Capture the cell that displays the provided text and extract its [X, Y] central coordinate. 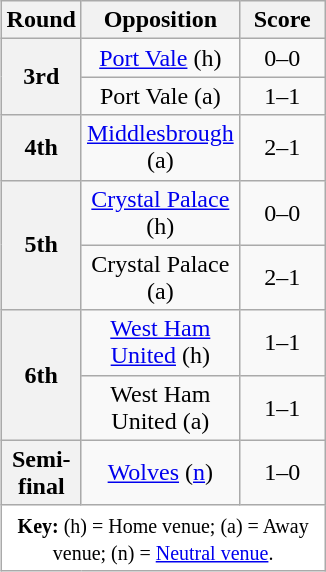
Crystal Palace (h) [160, 212]
Round [41, 20]
Wolves (n) [160, 472]
Middlesbrough (a) [160, 148]
5th [41, 245]
West Ham United (a) [160, 408]
6th [41, 375]
Crystal Palace (a) [160, 278]
Score [282, 20]
4th [41, 148]
1–0 [282, 472]
Semi-final [41, 472]
Opposition [160, 20]
Port Vale (a) [160, 96]
3rd [41, 77]
West Ham United (h) [160, 342]
Port Vale (h) [160, 58]
Key: (h) = Home venue; (a) = Away venue; (n) = Neutral venue. [163, 538]
